Search for the cell housing the specified text and yield its (X, Y) center coordinate. 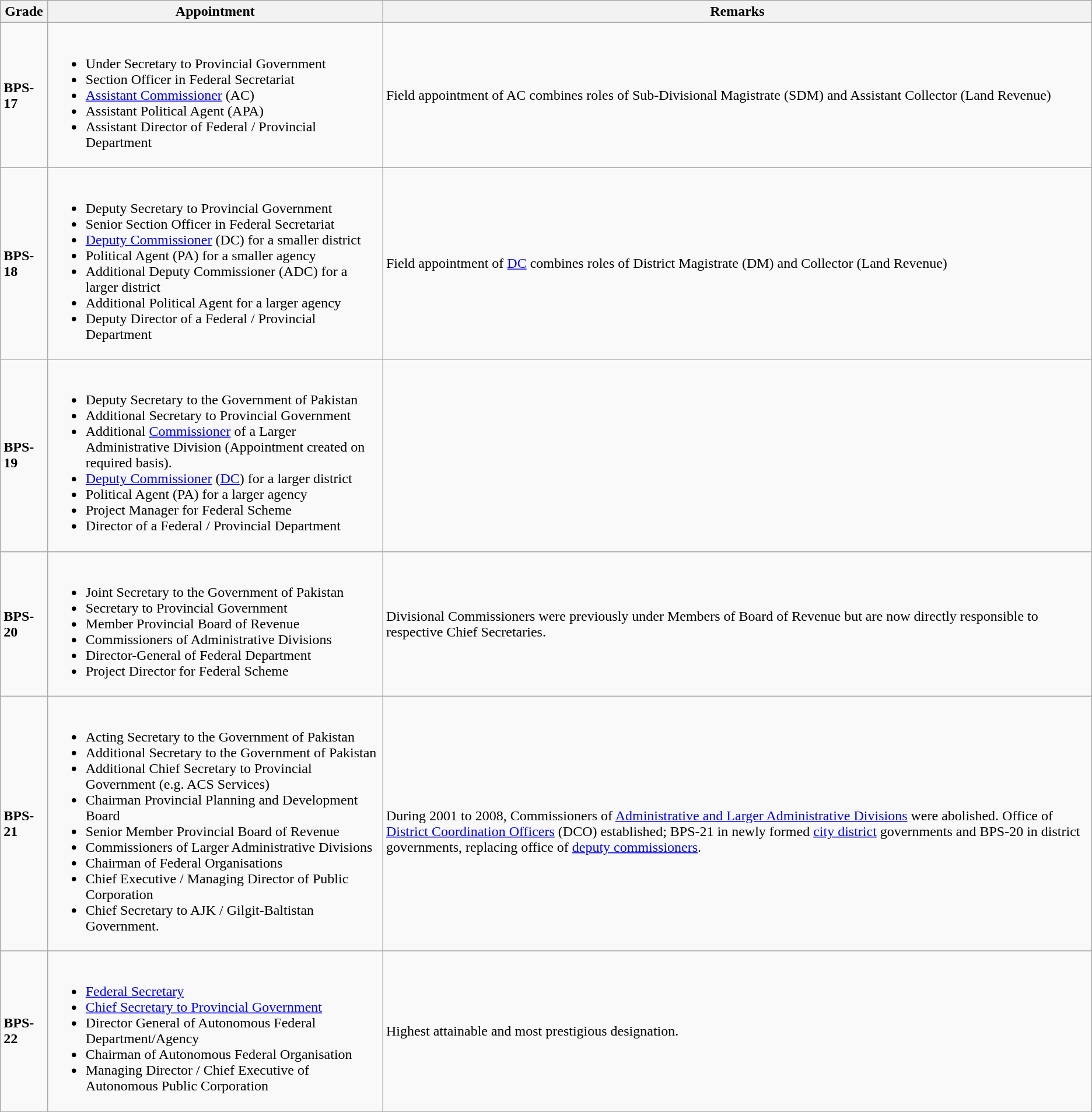
Divisional Commissioners were previously under Members of Board of Revenue but are now directly responsible to respective Chief Secretaries. (737, 624)
Field appointment of AC combines roles of Sub-Divisional Magistrate (SDM) and Assistant Collector (Land Revenue) (737, 95)
BPS-19 (24, 455)
BPS-18 (24, 264)
BPS-22 (24, 1031)
Remarks (737, 12)
BPS-17 (24, 95)
BPS-20 (24, 624)
Field appointment of DC combines roles of District Magistrate (DM) and Collector (Land Revenue) (737, 264)
BPS-21 (24, 824)
Grade (24, 12)
Appointment (215, 12)
Highest attainable and most prestigious designation. (737, 1031)
